Determine the [X, Y] coordinate at the center of the cell enclosing the given text.  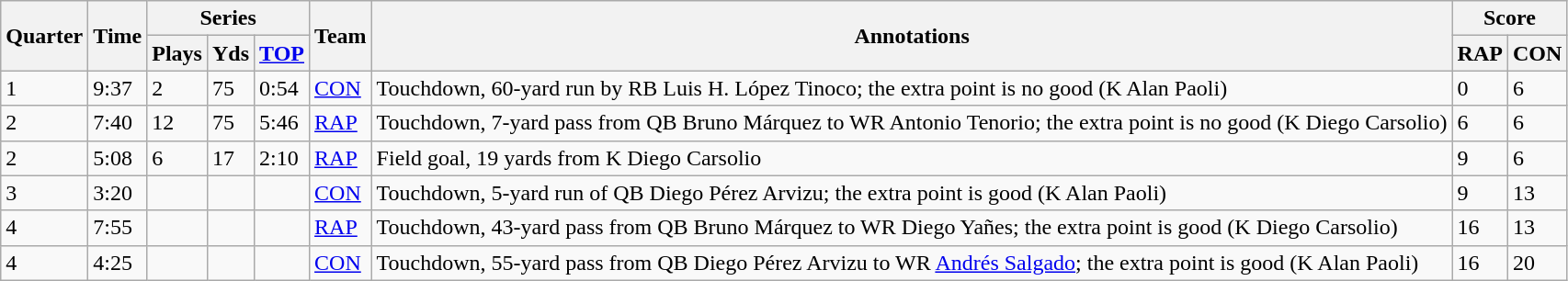
7:55 [118, 228]
Annotations [912, 36]
5:46 [282, 123]
Field goal, 19 yards from K Diego Carsolio [912, 158]
Yds [230, 53]
20 [1537, 263]
9:37 [118, 88]
12 [177, 123]
Touchdown, 43-yard pass from QB Bruno Márquez to WR Diego Yañes; the extra point is good (K Diego Carsolio) [912, 228]
17 [230, 158]
TOP [282, 53]
3 [44, 193]
5:08 [118, 158]
0:54 [282, 88]
Team [341, 36]
Touchdown, 60-yard run by RB Luis H. López Tinoco; the extra point is no good (K Alan Paoli) [912, 88]
Touchdown, 7-yard pass from QB Bruno Márquez to WR Antonio Tenorio; the extra point is no good (K Diego Carsolio) [912, 123]
1 [44, 88]
Touchdown, 5-yard run of QB Diego Pérez Arvizu; the extra point is good (K Alan Paoli) [912, 193]
4:25 [118, 263]
Time [118, 36]
7:40 [118, 123]
2:10 [282, 158]
Plays [177, 53]
Score [1509, 18]
Touchdown, 55-yard pass from QB Diego Pérez Arvizu to WR Andrés Salgado; the extra point is good (K Alan Paoli) [912, 263]
Series [228, 18]
Quarter [44, 36]
0 [1480, 88]
3:20 [118, 193]
